Find where the given text appears and provide that cell's center as (X, Y) coordinate. 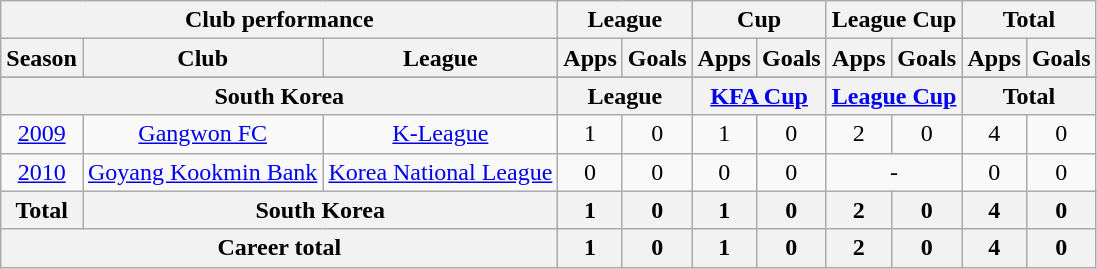
2010 (42, 172)
KFA Cup (759, 96)
2009 (42, 134)
- (894, 172)
Cup (759, 20)
Club performance (280, 20)
Goyang Kookmin Bank (202, 172)
Korea National League (440, 172)
K-League (440, 134)
Club (202, 58)
Gangwon FC (202, 134)
Season (42, 58)
Career total (280, 248)
